Capture the cell that displays the provided text and extract its [x, y] central coordinate. 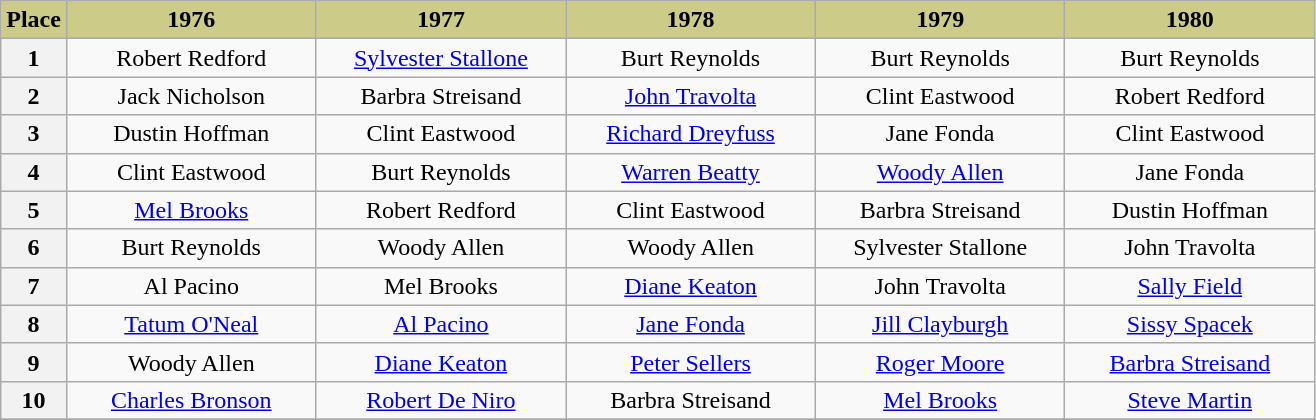
2 [34, 96]
9 [34, 362]
10 [34, 400]
1976 [191, 20]
1978 [691, 20]
Jill Clayburgh [940, 324]
Tatum O'Neal [191, 324]
Warren Beatty [691, 172]
Sissy Spacek [1190, 324]
6 [34, 248]
Sally Field [1190, 286]
Richard Dreyfuss [691, 134]
1979 [940, 20]
3 [34, 134]
Peter Sellers [691, 362]
Jack Nicholson [191, 96]
1977 [441, 20]
1980 [1190, 20]
Roger Moore [940, 362]
1 [34, 58]
5 [34, 210]
Charles Bronson [191, 400]
Place [34, 20]
7 [34, 286]
Steve Martin [1190, 400]
Robert De Niro [441, 400]
8 [34, 324]
4 [34, 172]
